Find where the given text appears and provide that cell's center as (X, Y) coordinate. 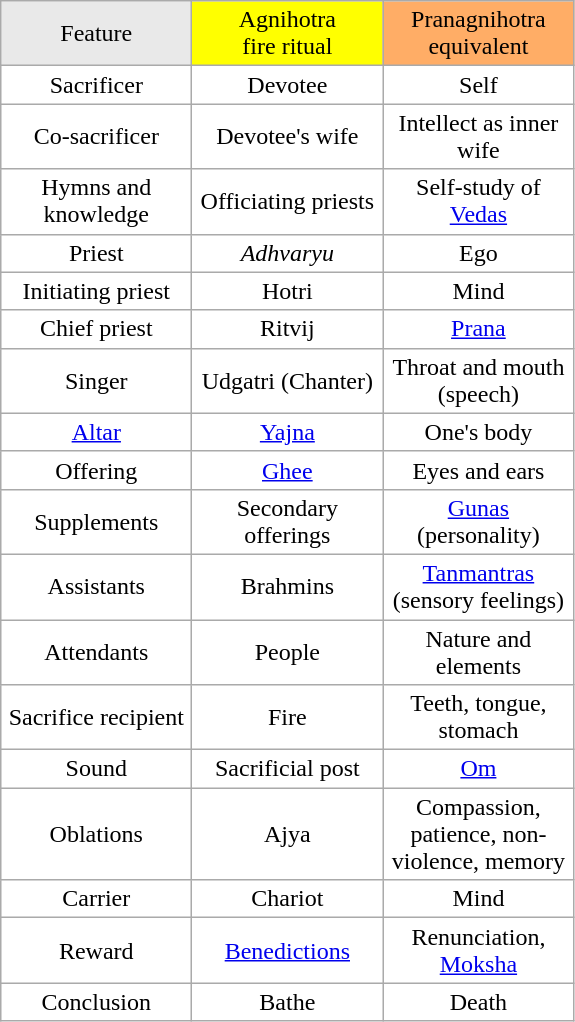
Death (478, 1002)
Self-study of Vedas (478, 202)
Conclusion (96, 1002)
People (288, 652)
Carrier (96, 899)
Offering (96, 470)
Hotri (288, 291)
Chief priest (96, 329)
Ajya (288, 834)
Attendants (96, 652)
Tanmantras (sensory feelings) (478, 586)
Co-sacrificer (96, 136)
Yajna (288, 432)
Secondary offerings (288, 522)
Bathe (288, 1002)
Udgatri (Chanter) (288, 380)
Singer (96, 380)
Sacrificial post (288, 769)
Priest (96, 253)
Initiating priest (96, 291)
Ghee (288, 470)
Ego (478, 253)
Self (478, 85)
Altar (96, 432)
Adhvaryu (288, 253)
Reward (96, 950)
Agnihotrafire ritual (288, 34)
Compassion, patience, non-violence, memory (478, 834)
Teeth, tongue, stomach (478, 718)
Devotee (288, 85)
Sacrifice recipient (96, 718)
Throat and mouth (speech) (478, 380)
Benedictions (288, 950)
Chariot (288, 899)
Nature and elements (478, 652)
Fire (288, 718)
Intellect as inner wife (478, 136)
Renunciation, Moksha (478, 950)
Hymns and knowledge (96, 202)
Assistants (96, 586)
Ritvij (288, 329)
Eyes and ears (478, 470)
Sound (96, 769)
Devotee's wife (288, 136)
Gunas (personality) (478, 522)
Pranagnihotraequivalent (478, 34)
Prana (478, 329)
Officiating priests (288, 202)
One's body (478, 432)
Feature (96, 34)
Oblations (96, 834)
Brahmins (288, 586)
Supplements (96, 522)
Sacrificer (96, 85)
Om (478, 769)
